Search for the cell housing the specified text and yield its [X, Y] center coordinate. 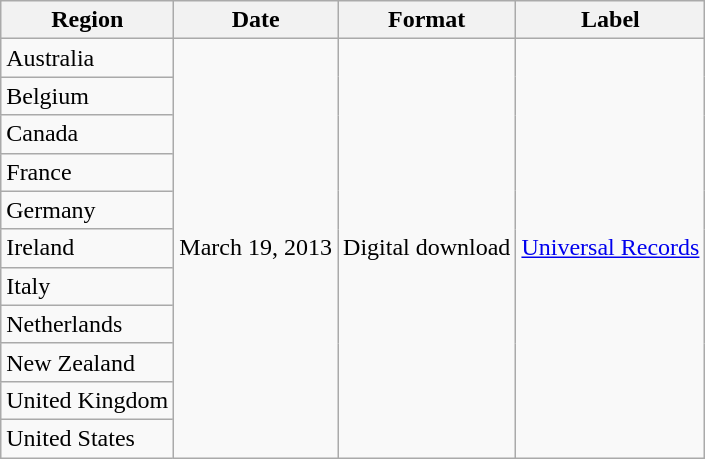
Italy [88, 286]
Universal Records [610, 248]
Region [88, 20]
Digital download [427, 248]
Ireland [88, 248]
Australia [88, 58]
Label [610, 20]
New Zealand [88, 362]
United States [88, 438]
Belgium [88, 96]
Canada [88, 134]
France [88, 172]
March 19, 2013 [256, 248]
Format [427, 20]
Date [256, 20]
United Kingdom [88, 400]
Germany [88, 210]
Netherlands [88, 324]
